Search for the cell housing the specified text and yield its (x, y) center coordinate. 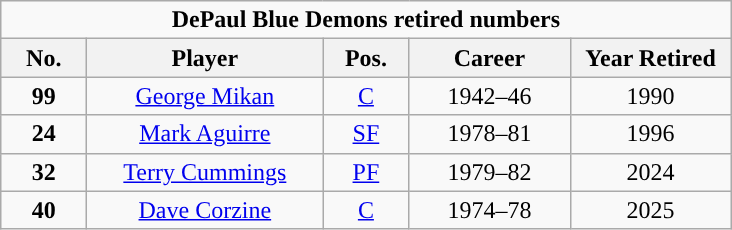
PF (366, 172)
George Mikan (205, 96)
1974–78 (490, 210)
Terry Cummings (205, 172)
Pos. (366, 58)
Player (205, 58)
24 (44, 134)
SF (366, 134)
Career (490, 58)
40 (44, 210)
1978–81 (490, 134)
2024 (650, 172)
1979–82 (490, 172)
2025 (650, 210)
1990 (650, 96)
No. (44, 58)
99 (44, 96)
Mark Aguirre (205, 134)
32 (44, 172)
1996 (650, 134)
1942–46 (490, 96)
DePaul Blue Demons retired numbers (366, 20)
Dave Corzine (205, 210)
Year Retired (650, 58)
